Provide the [x, y] coordinate of the cell's center where the given text is located.  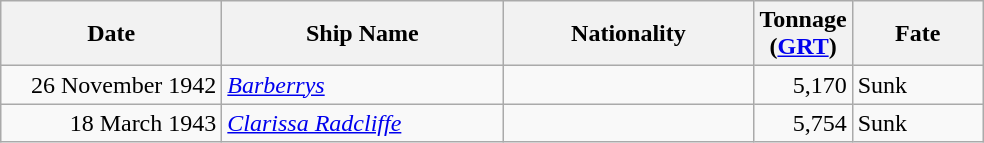
Fate [918, 34]
18 March 1943 [112, 123]
Ship Name [362, 34]
26 November 1942 [112, 85]
Clarissa Radcliffe [362, 123]
Nationality [628, 34]
5,754 [803, 123]
5,170 [803, 85]
Barberrys [362, 85]
Date [112, 34]
Tonnage(GRT) [803, 34]
